Output the [x, y] coordinate of the center of the cell containing the given text.  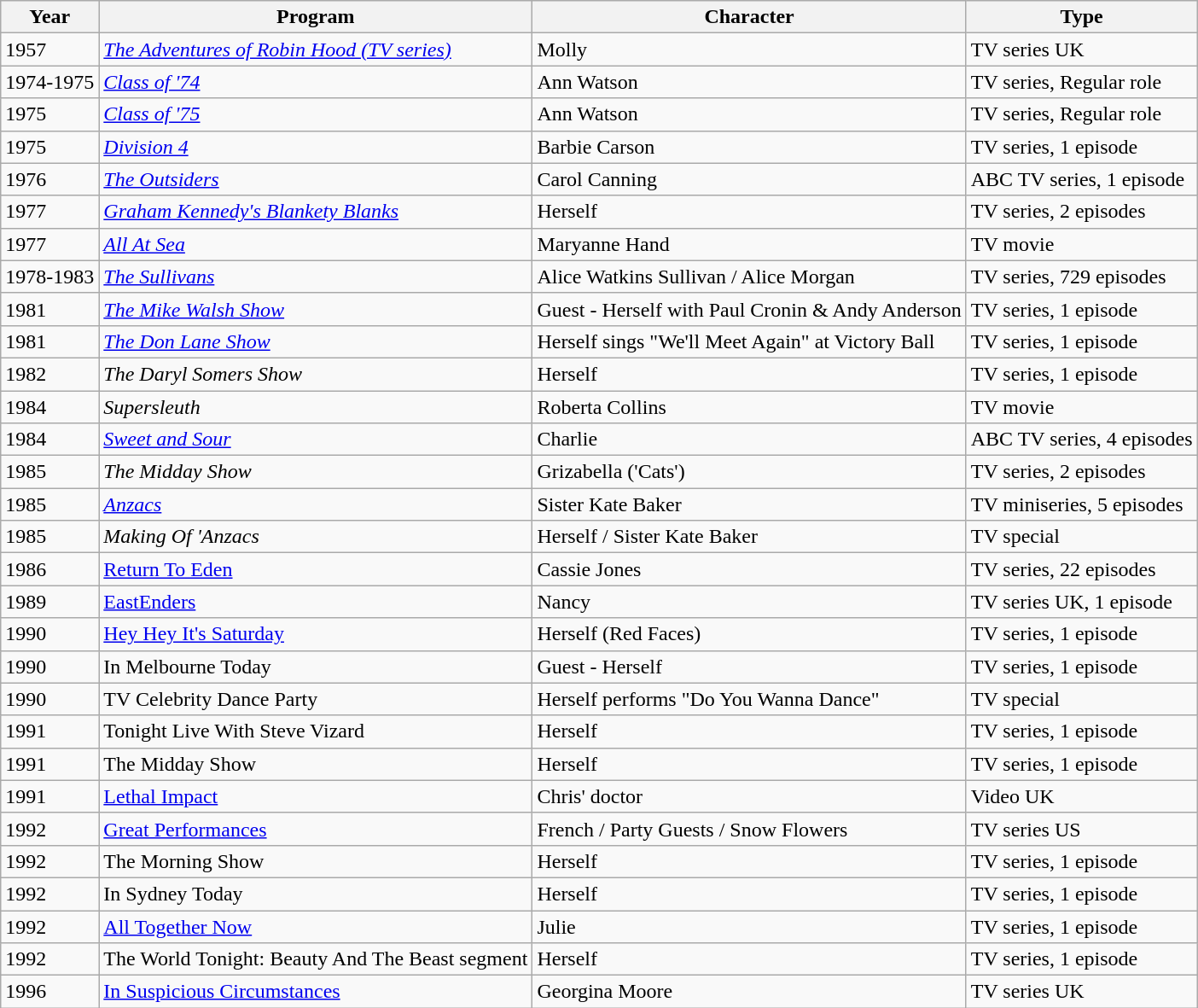
The Morning Show [316, 861]
Making Of 'Anzacs [316, 537]
Sweet and Sour [316, 440]
Julie [749, 926]
French / Party Guests / Snow Flowers [749, 829]
Chris' doctor [749, 796]
Herself (Red Faces) [749, 634]
Carol Canning [749, 179]
Lethal Impact [316, 796]
1976 [49, 179]
Herself performs "Do You Wanna Dance" [749, 699]
Georgina Moore [749, 992]
Nancy [749, 602]
In Melbourne Today [316, 667]
Anzacs [316, 504]
Alice Watkins Sullivan / Alice Morgan [749, 277]
Character [749, 17]
In Suspicious Circumstances [316, 992]
Division 4 [316, 147]
Maryanne Hand [749, 244]
ABC TV series, 4 episodes [1082, 440]
1996 [49, 992]
Return To Eden [316, 569]
The World Tonight: Beauty And The Beast segment [316, 959]
Class of '74 [316, 82]
1974-1975 [49, 82]
Year [49, 17]
Roberta Collins [749, 407]
1989 [49, 602]
Hey Hey It's Saturday [316, 634]
All At Sea [316, 244]
TV series, 729 episodes [1082, 277]
Great Performances [316, 829]
Program [316, 17]
In Sydney Today [316, 894]
TV series, 22 episodes [1082, 569]
TV Celebrity Dance Party [316, 699]
EastEnders [316, 602]
Class of '75 [316, 114]
1986 [49, 569]
TV series UK, 1 episode [1082, 602]
Supersleuth [316, 407]
All Together Now [316, 926]
Cassie Jones [749, 569]
Type [1082, 17]
TV series US [1082, 829]
Video UK [1082, 796]
Sister Kate Baker [749, 504]
Molly [749, 50]
The Mike Walsh Show [316, 309]
Guest - Herself [749, 667]
The Don Lane Show [316, 341]
Herself / Sister Kate Baker [749, 537]
Graham Kennedy's Blankety Blanks [316, 212]
Grizabella ('Cats') [749, 472]
The Adventures of Robin Hood (TV series) [316, 50]
TV miniseries, 5 episodes [1082, 504]
The Sullivans [316, 277]
1982 [49, 374]
Herself sings "We'll Meet Again" at Victory Ball [749, 341]
Guest - Herself with Paul Cronin & Andy Anderson [749, 309]
1957 [49, 50]
1978-1983 [49, 277]
Charlie [749, 440]
Tonight Live With Steve Vizard [316, 731]
The Daryl Somers Show [316, 374]
ABC TV series, 1 episode [1082, 179]
The Outsiders [316, 179]
Barbie Carson [749, 147]
